Return the [X, Y] coordinate for the center point of the cell that contains the specified text.  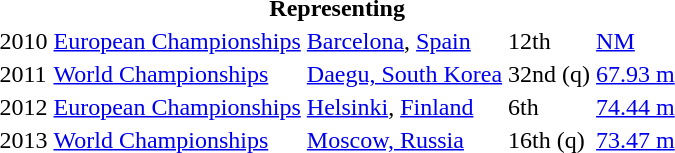
Helsinki, Finland [404, 107]
World Championships [177, 74]
Barcelona, Spain [404, 41]
32nd (q) [550, 74]
Daegu, South Korea [404, 74]
12th [550, 41]
6th [550, 107]
